Detect which cell encompasses the target text, then output its (x, y) center coordinate. 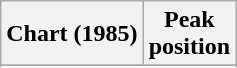
Peakposition (189, 34)
Chart (1985) (72, 34)
